Detect which cell encompasses the target text, then output its (x, y) center coordinate. 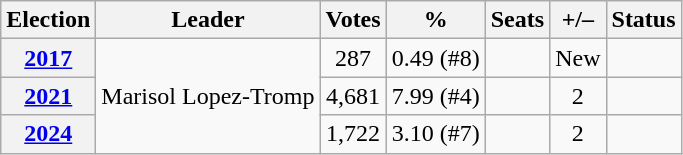
2024 (48, 134)
Leader (208, 20)
7.99 (#4) (436, 96)
Election (48, 20)
Marisol Lopez-Tromp (208, 96)
3.10 (#7) (436, 134)
% (436, 20)
New (578, 58)
Status (644, 20)
Seats (517, 20)
+/– (578, 20)
0.49 (#8) (436, 58)
4,681 (353, 96)
2021 (48, 96)
2017 (48, 58)
287 (353, 58)
1,722 (353, 134)
Votes (353, 20)
